Pinpoint the cell where the given text exists, returning its (X, Y) midpoint coordinate. 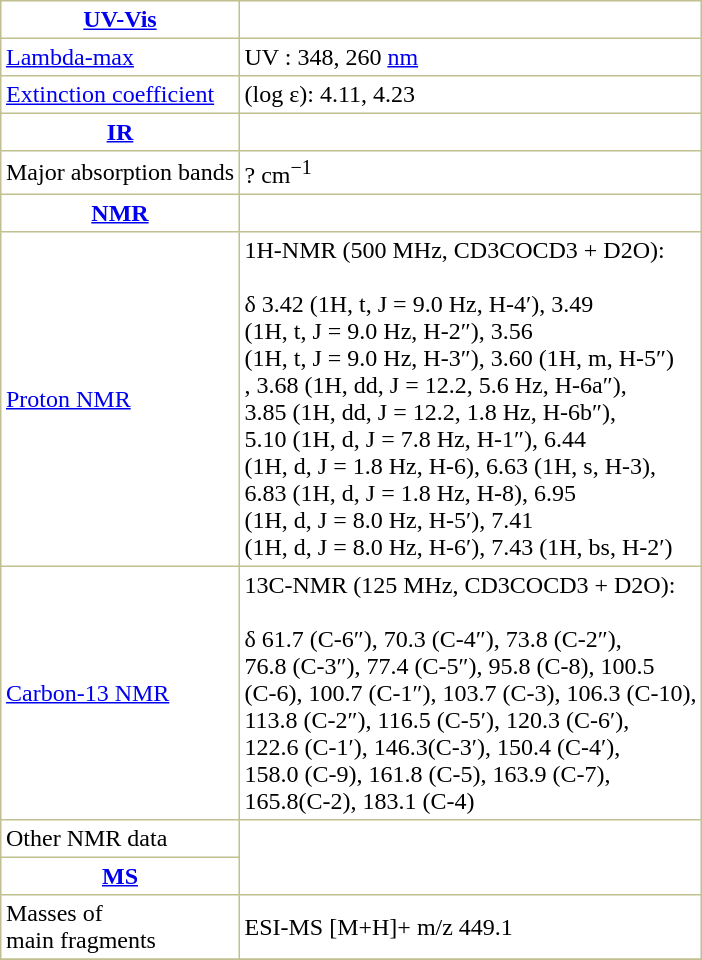
Other NMR data (120, 839)
? cm−1 (470, 173)
ESI-MS [M+H]+ m/z 449.1 (470, 927)
UV : 348, 260 nm (470, 57)
Lambda-max (120, 57)
NMR (120, 214)
(log ε): 4.11, 4.23 (470, 95)
UV-Vis (120, 20)
Carbon-13 NMR (120, 694)
Proton NMR (120, 399)
Masses of main fragments (120, 927)
IR (120, 132)
Major absorption bands (120, 173)
Extinction coefficient (120, 95)
MS (120, 877)
